Provide the (x, y) coordinate of the cell's center where the given text is located.  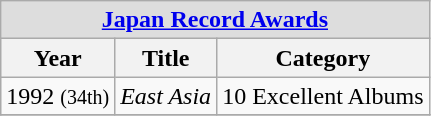
Year (58, 58)
Japan Record Awards (215, 20)
Title (166, 58)
Category (323, 58)
1992 (34th) (58, 96)
10 Excellent Albums (323, 96)
East Asia (166, 96)
